Locate the cell with the specified text and output its [x, y] center coordinate. 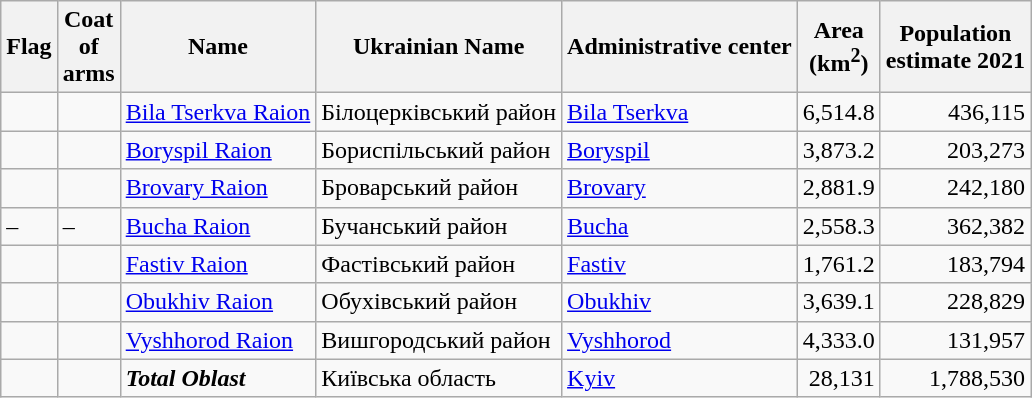
Бучанський район [439, 226]
Area (km2) [838, 47]
131,957 [955, 340]
Вишгородський район [439, 340]
Ukrainian Name [439, 47]
Fastiv [680, 264]
Brovary Raion [218, 188]
Bucha [680, 226]
Обухівський район [439, 302]
Administrative center [680, 47]
Білоцерківський район [439, 112]
2,558.3 [838, 226]
Bila Tserkva Raion [218, 112]
Boryspil [680, 150]
203,273 [955, 150]
362,382 [955, 226]
1,761.2 [838, 264]
183,794 [955, 264]
4,333.0 [838, 340]
Фастівський район [439, 264]
Brovary [680, 188]
Obukhiv [680, 302]
Київська область [439, 378]
6,514.8 [838, 112]
Vyshhorod Raion [218, 340]
28,131 [838, 378]
3,873.2 [838, 150]
3,639.1 [838, 302]
Броварський район [439, 188]
Fastiv Raion [218, 264]
Total Oblast [218, 378]
Obukhiv Raion [218, 302]
1,788,530 [955, 378]
Bucha Raion [218, 226]
242,180 [955, 188]
Boryspil Raion [218, 150]
Бориспільський район [439, 150]
Vyshhorod [680, 340]
Kyiv [680, 378]
2,881.9 [838, 188]
Coatofarms [88, 47]
Populationestimate 2021 [955, 47]
Flag [29, 47]
Bila Tserkva [680, 112]
228,829 [955, 302]
Name [218, 47]
436,115 [955, 112]
